Detect which cell encompasses the target text, then output its [X, Y] center coordinate. 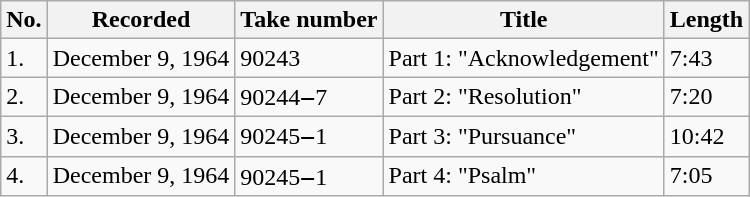
Part 2: "Resolution" [524, 97]
Length [706, 20]
Part 3: "Pursuance" [524, 136]
7:05 [706, 176]
Recorded [141, 20]
7:43 [706, 58]
90243 [309, 58]
90244‒7 [309, 97]
Part 1: "Acknowledgement" [524, 58]
Take number [309, 20]
1. [24, 58]
2. [24, 97]
No. [24, 20]
4. [24, 176]
Title [524, 20]
3. [24, 136]
Part 4: "Psalm" [524, 176]
10:42 [706, 136]
7:20 [706, 97]
